For the text-containing cell, return its midpoint in [x, y] coordinate format. 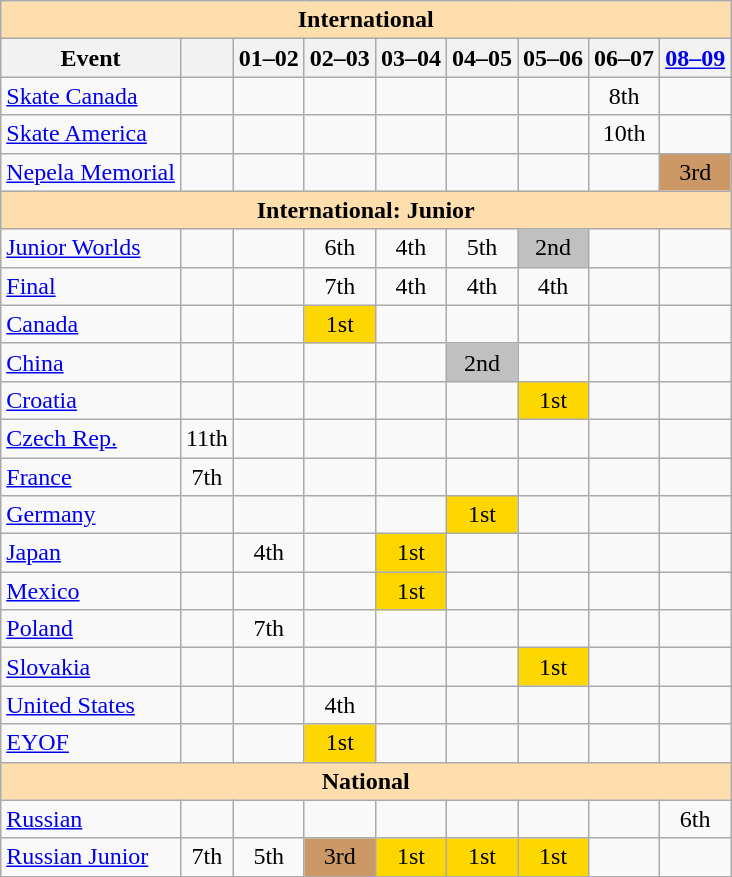
Russian [91, 819]
International: Junior [366, 210]
Germany [91, 515]
10th [624, 134]
Russian Junior [91, 857]
Nepela Memorial [91, 172]
Slovakia [91, 667]
Mexico [91, 591]
08–09 [696, 58]
11th [206, 438]
Japan [91, 553]
04–05 [482, 58]
8th [624, 96]
Skate Canada [91, 96]
France [91, 477]
02–03 [340, 58]
Junior Worlds [91, 248]
China [91, 362]
01–02 [268, 58]
Event [91, 58]
Croatia [91, 400]
Final [91, 286]
Poland [91, 629]
EYOF [91, 743]
06–07 [624, 58]
International [366, 20]
Canada [91, 324]
National [366, 781]
03–04 [410, 58]
United States [91, 705]
05–06 [554, 58]
Czech Rep. [91, 438]
Skate America [91, 134]
